Determine the (x, y) coordinate at the center of the cell enclosing the given text.  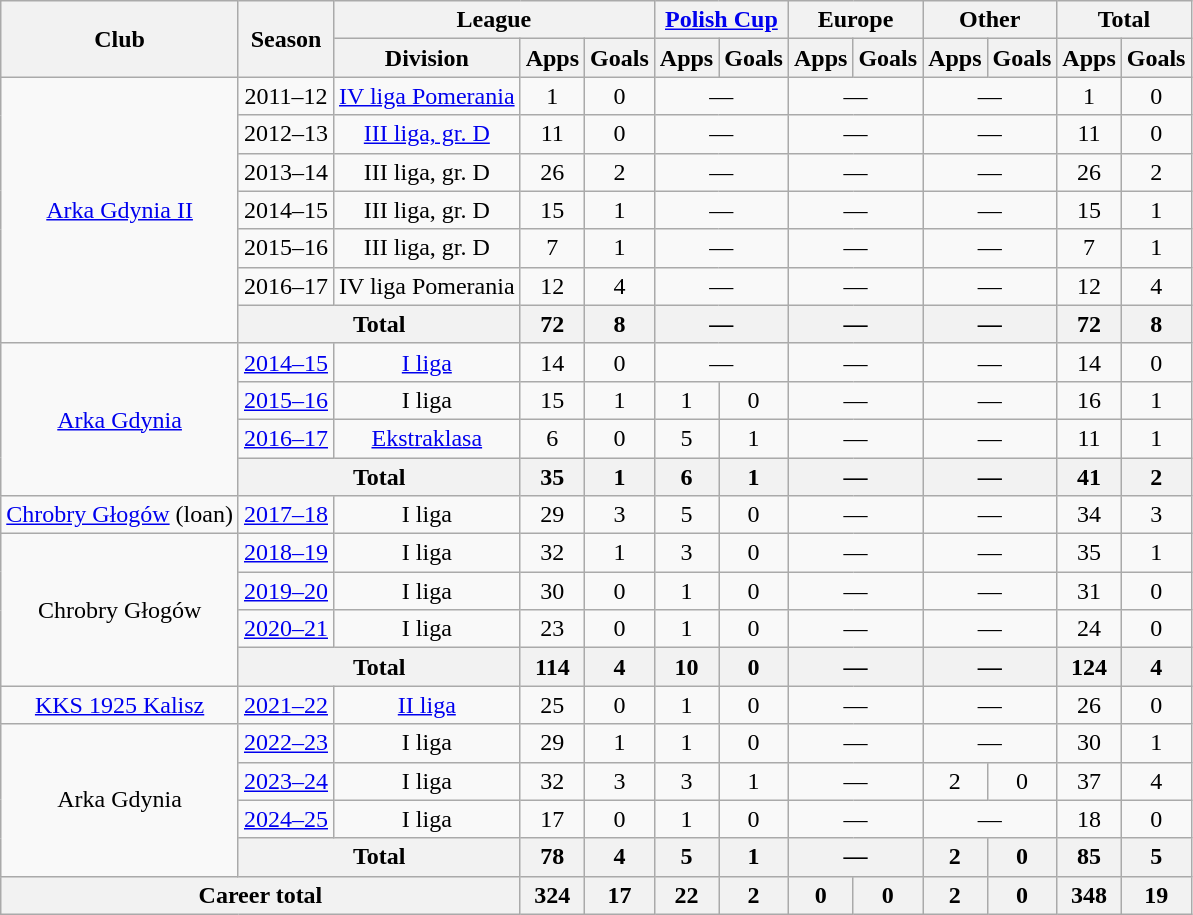
Chrobry Głogów (120, 610)
18 (1089, 819)
II liga (428, 705)
Chrobry Głogów (loan) (120, 515)
114 (552, 667)
324 (552, 895)
16 (1089, 400)
League (494, 20)
10 (686, 667)
Europe (855, 20)
2020–21 (286, 629)
124 (1089, 667)
2017–18 (286, 515)
24 (1089, 629)
2013–14 (286, 172)
34 (1089, 515)
78 (552, 857)
37 (1089, 781)
2022–23 (286, 743)
2012–13 (286, 134)
25 (552, 705)
22 (686, 895)
2018–19 (286, 553)
2021–22 (286, 705)
Season (286, 39)
2019–20 (286, 591)
Career total (260, 895)
23 (552, 629)
31 (1089, 591)
KKS 1925 Kalisz (120, 705)
41 (1089, 477)
2011–12 (286, 96)
Polish Cup (721, 20)
2023–24 (286, 781)
Ekstraklasa (428, 438)
Other (990, 20)
85 (1089, 857)
Arka Gdynia II (120, 210)
Division (428, 58)
Club (120, 39)
19 (1156, 895)
348 (1089, 895)
2024–25 (286, 819)
